From the cell containing the given text, extract its center point as (X, Y) coordinate. 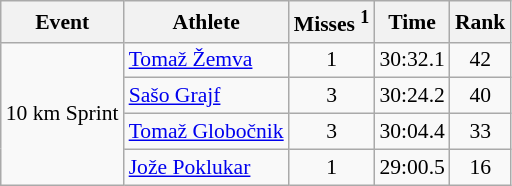
Tomaž Žemva (206, 60)
Rank (480, 22)
Misses 1 (332, 22)
33 (480, 132)
30:24.2 (412, 96)
Sašo Grajf (206, 96)
Athlete (206, 22)
Event (62, 22)
42 (480, 60)
Jože Poklukar (206, 167)
Tomaž Globočnik (206, 132)
30:32.1 (412, 60)
40 (480, 96)
29:00.5 (412, 167)
Time (412, 22)
16 (480, 167)
10 km Sprint (62, 113)
30:04.4 (412, 132)
